Provide the (x, y) coordinate of the cell's center where the given text is located.  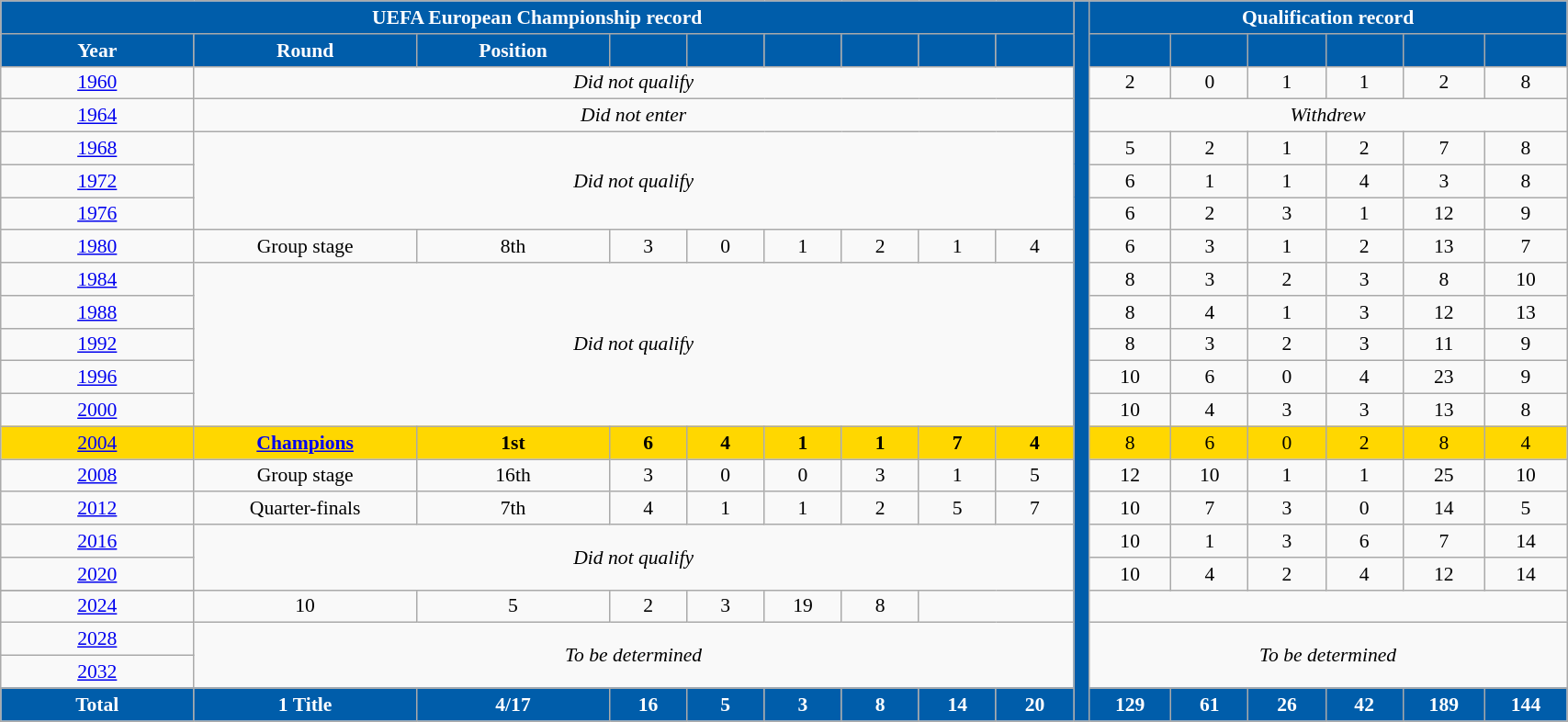
2012 (97, 509)
2028 (97, 639)
UEFA European Championship record (537, 17)
11 (1444, 344)
1984 (97, 279)
1992 (97, 344)
129 (1130, 705)
2024 (97, 606)
Qualification record (1328, 17)
Position (513, 51)
1996 (97, 378)
2020 (97, 574)
2008 (97, 476)
4/17 (513, 705)
20 (1034, 705)
2000 (97, 411)
Withdrew (1328, 116)
16 (649, 705)
2032 (97, 672)
1964 (97, 116)
Quarter-finals (305, 509)
8th (513, 247)
16th (513, 476)
1972 (97, 181)
Year (97, 51)
1st (513, 443)
2016 (97, 541)
25 (1444, 476)
Round (305, 51)
Total (97, 705)
1960 (97, 83)
1988 (97, 312)
7th (513, 509)
19 (803, 606)
26 (1287, 705)
144 (1525, 705)
189 (1444, 705)
Did not enter (634, 116)
1980 (97, 247)
61 (1210, 705)
23 (1444, 378)
2004 (97, 443)
1968 (97, 149)
42 (1364, 705)
Champions (305, 443)
1976 (97, 214)
1 Title (305, 705)
